Return the (X, Y) coordinate for the center point of the cell that contains the specified text.  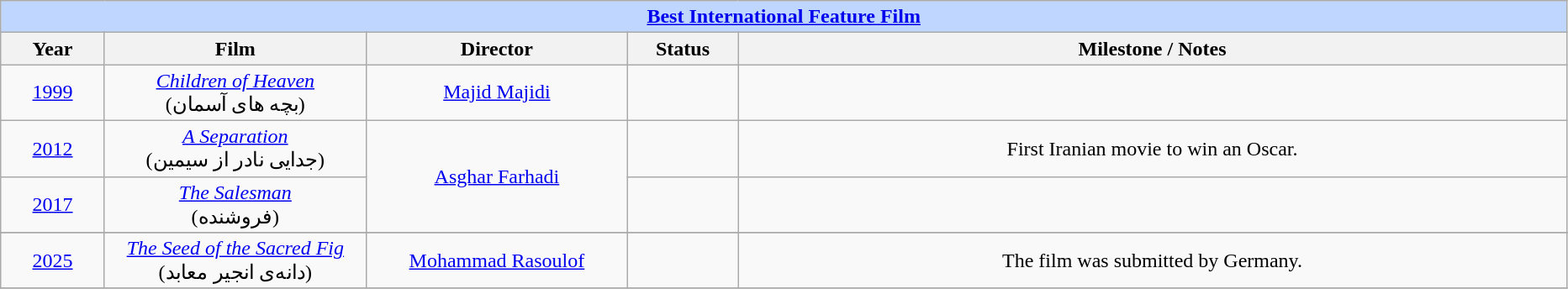
Mohammad Rasoulof (496, 260)
First Iranian movie to win an Oscar. (1153, 148)
Majid Majidi (496, 92)
Children of Heaven(بچه های آسمان) (235, 92)
A Separation(جدایی نادر از سیمین) (235, 148)
The Seed of the Sacred Fig(دانه‌ی انجیر معابد) (235, 260)
1999 (53, 92)
2017 (53, 205)
Asghar Farhadi (496, 176)
2012 (53, 148)
Film (235, 49)
Milestone / Notes (1153, 49)
Director (496, 49)
Status (683, 49)
The film was submitted by Germany. (1153, 260)
The Salesman(فروشنده) (235, 205)
2025 (53, 260)
Best International Feature Film (784, 17)
Year (53, 49)
